Detect which cell encompasses the target text, then output its [x, y] center coordinate. 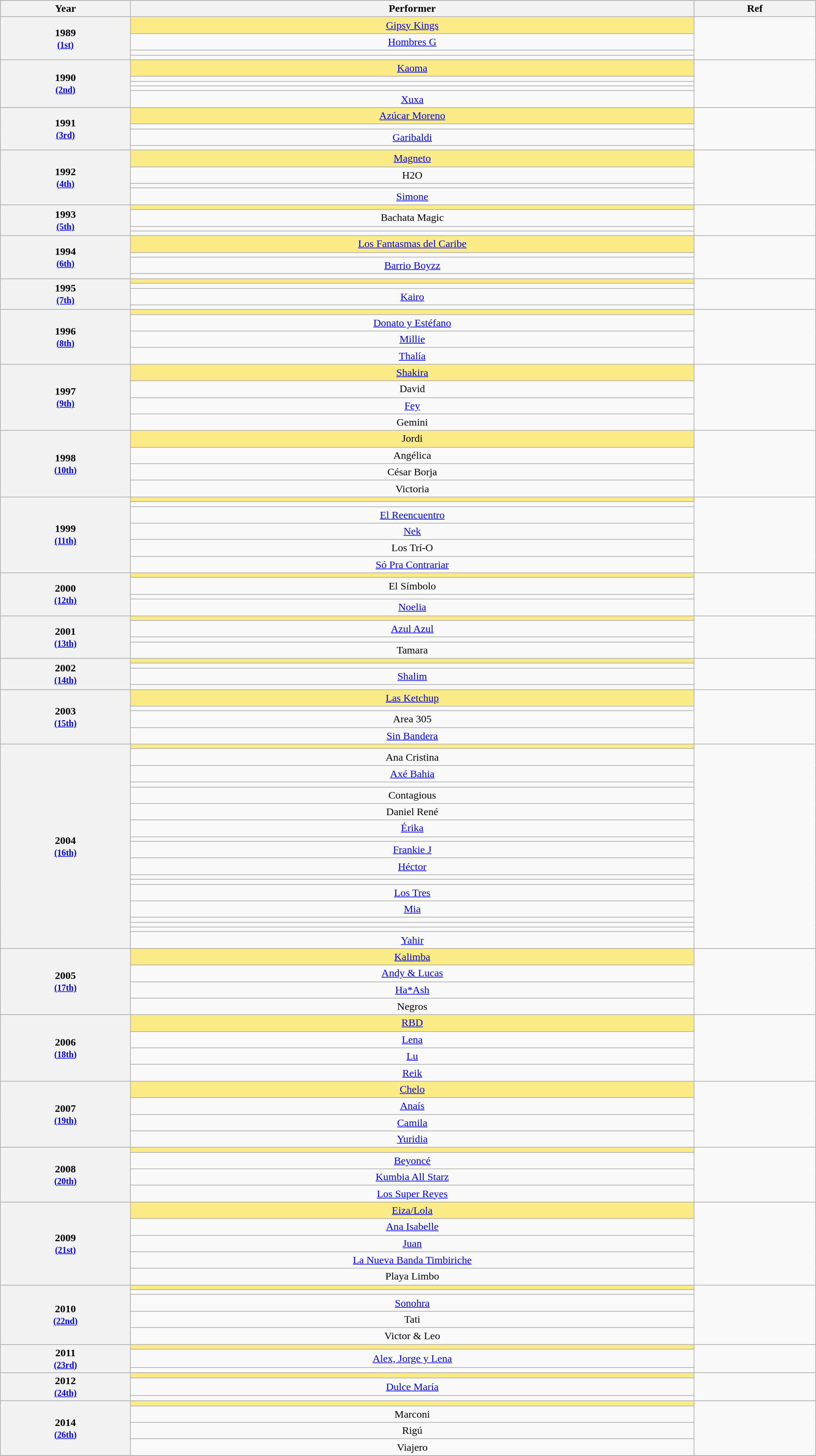
Beyoncé [412, 1161]
Andy & Lucas [412, 973]
Alex, Jorge y Lena [412, 1358]
Nek [412, 532]
Tamara [412, 650]
2008 (20th) [65, 1175]
Érika [412, 828]
Shakira [412, 372]
Millie [412, 339]
Contagious [412, 795]
1989 (1st) [65, 38]
2000 (12th) [65, 594]
Reik [412, 1073]
Area 305 [412, 719]
2003 (15th) [65, 716]
Simone [412, 196]
Performer [412, 9]
Héctor [412, 866]
Los Tres [412, 893]
Daniel René [412, 812]
Tati [412, 1319]
Donato y Estéfano [412, 323]
El Símbolo [412, 586]
1995 (7th) [65, 294]
Kaoma [412, 68]
Fey [412, 406]
2005 (17th) [65, 982]
Azul Azul [412, 629]
2009 (21st) [65, 1243]
Anaís [412, 1106]
1992 (4th) [65, 178]
Playa Limbo [412, 1277]
Lena [412, 1040]
Chelo [412, 1089]
Magneto [412, 159]
2012 (24th) [65, 1387]
H2O [412, 175]
Kumbia All Starz [412, 1177]
2011 (23rd) [65, 1358]
Kairo [412, 297]
Victor & Leo [412, 1336]
Hombres G [412, 42]
1997 (9th) [65, 397]
2001 (13th) [65, 637]
Year [65, 9]
1990 (2nd) [65, 84]
2014 (26th) [65, 1428]
Só Pra Contrariar [412, 565]
Ana Isabelle [412, 1227]
Mia [412, 909]
Juan [412, 1243]
Gipsy Kings [412, 25]
Los Fantasmas del Caribe [412, 244]
RBD [412, 1023]
1999 (11th) [65, 535]
1996 (8th) [65, 337]
Noelia [412, 607]
Sonohra [412, 1303]
El Reencuentro [412, 515]
Xuxa [412, 99]
2007 (19th) [65, 1114]
Viajero [412, 1447]
Dulce María [412, 1387]
Frankie J [412, 850]
Angélica [412, 455]
Ana Cristina [412, 757]
Garibaldi [412, 137]
David [412, 389]
Yuridia [412, 1139]
Rigú [412, 1431]
Jordi [412, 439]
Azúcar Moreno [412, 115]
2002 (14th) [65, 674]
1991 (3rd) [65, 129]
Marconi [412, 1414]
2010 (22nd) [65, 1314]
Yahir [412, 940]
1998 (10th) [65, 464]
Bachata Magic [412, 218]
Shalim [412, 676]
Gemini [412, 422]
Thalía [412, 356]
Ha*Ash [412, 990]
Camila [412, 1123]
Los Trí-O [412, 548]
2006 (18th) [65, 1048]
Axé Bahia [412, 774]
Negros [412, 1006]
Los Super Reyes [412, 1194]
1993 (5th) [65, 220]
Ref [755, 9]
Kalimba [412, 957]
Las Ketchup [412, 698]
Barrio Boyzz [412, 265]
2004 (16th) [65, 846]
Eiza/Lola [412, 1210]
La Nueva Banda Timbiriche [412, 1260]
Sin Bandera [412, 736]
Lu [412, 1056]
César Borja [412, 472]
Victoria [412, 488]
1994 (6th) [65, 257]
